Provide the [x, y] coordinate of the cell's center where the given text is located.  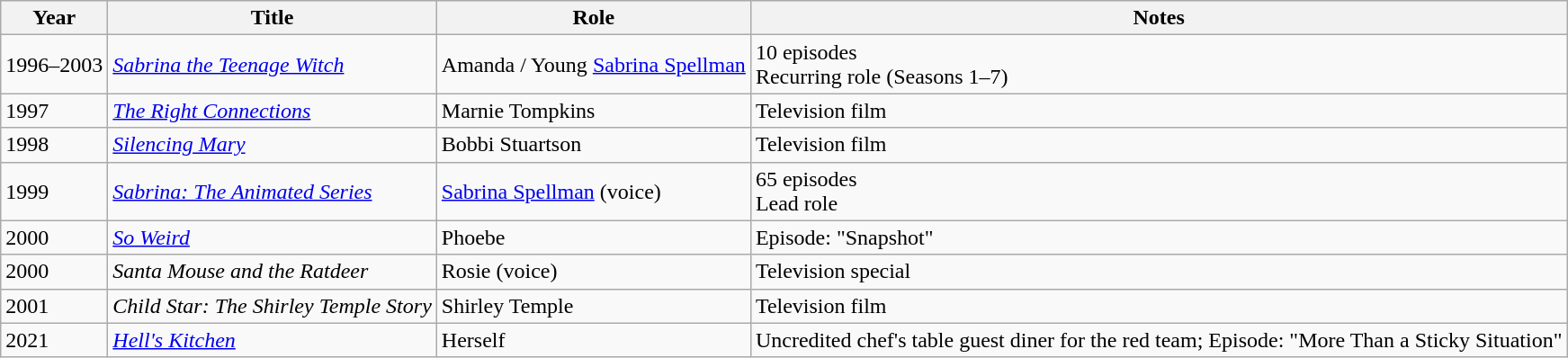
2021 [54, 340]
Child Star: The Shirley Temple Story [273, 306]
Santa Mouse and the Ratdeer [273, 272]
Year [54, 18]
10 episodes Recurring role (Seasons 1–7) [1159, 65]
65 episodesLead role [1159, 191]
Marnie Tompkins [594, 111]
Hell's Kitchen [273, 340]
2001 [54, 306]
Silencing Mary [273, 145]
Sabrina the Teenage Witch [273, 65]
Sabrina: The Animated Series [273, 191]
Amanda / Young Sabrina Spellman [594, 65]
Shirley Temple [594, 306]
Rosie (voice) [594, 272]
Role [594, 18]
1996–2003 [54, 65]
Title [273, 18]
Television special [1159, 272]
1999 [54, 191]
Phoebe [594, 237]
Bobbi Stuartson [594, 145]
Episode: "Snapshot" [1159, 237]
Sabrina Spellman (voice) [594, 191]
Notes [1159, 18]
So Weird [273, 237]
The Right Connections [273, 111]
1997 [54, 111]
Herself [594, 340]
Uncredited chef's table guest diner for the red team; Episode: "More Than a Sticky Situation" [1159, 340]
1998 [54, 145]
